Detect which cell encompasses the target text, then output its [X, Y] center coordinate. 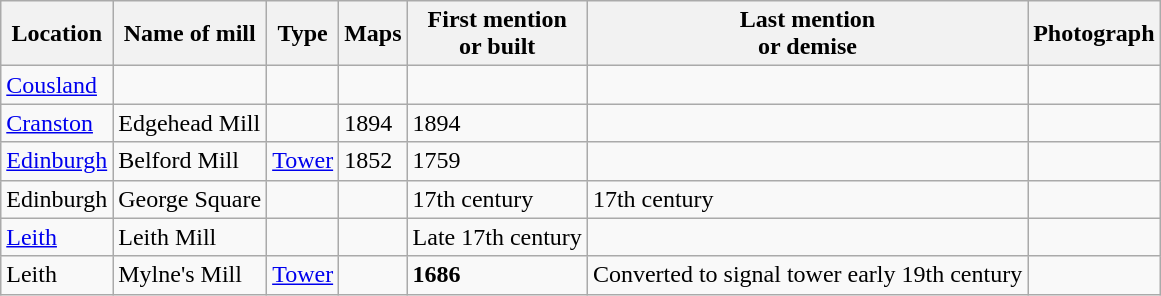
Mylne's Mill [190, 275]
Converted to signal tower early 19th century [807, 275]
Leith Mill [190, 237]
Late 17th century [497, 237]
Cranston [57, 123]
1686 [497, 275]
Edgehead Mill [190, 123]
Type [303, 34]
1759 [497, 161]
Maps [373, 34]
Photograph [1094, 34]
Location [57, 34]
1852 [373, 161]
Belford Mill [190, 161]
Last mention or demise [807, 34]
Name of mill [190, 34]
Cousland [57, 85]
George Square [190, 199]
First mentionor built [497, 34]
